Output the (x, y) coordinate of the center of the cell containing the given text.  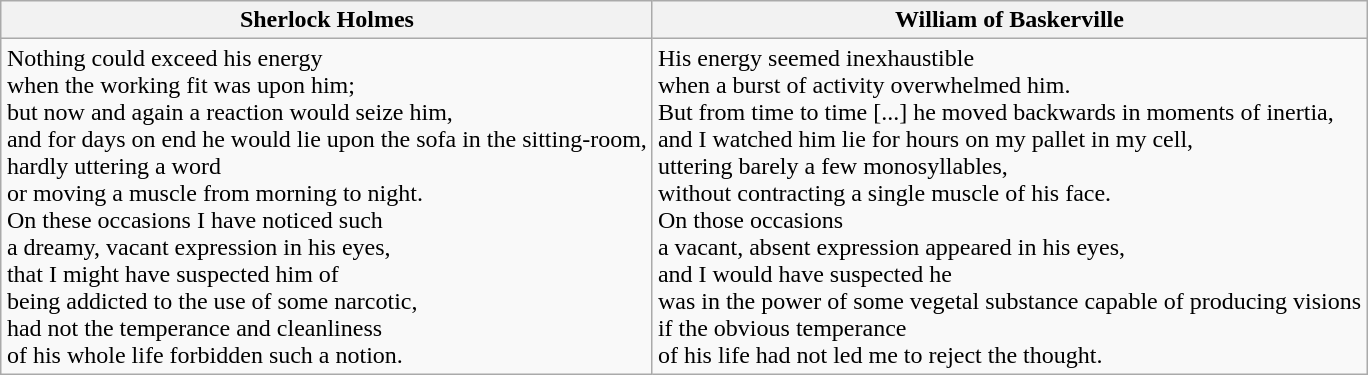
Sherlock Holmes (326, 20)
William of Baskerville (1009, 20)
